Return the (X, Y) coordinate for the center point of the cell that contains the specified text.  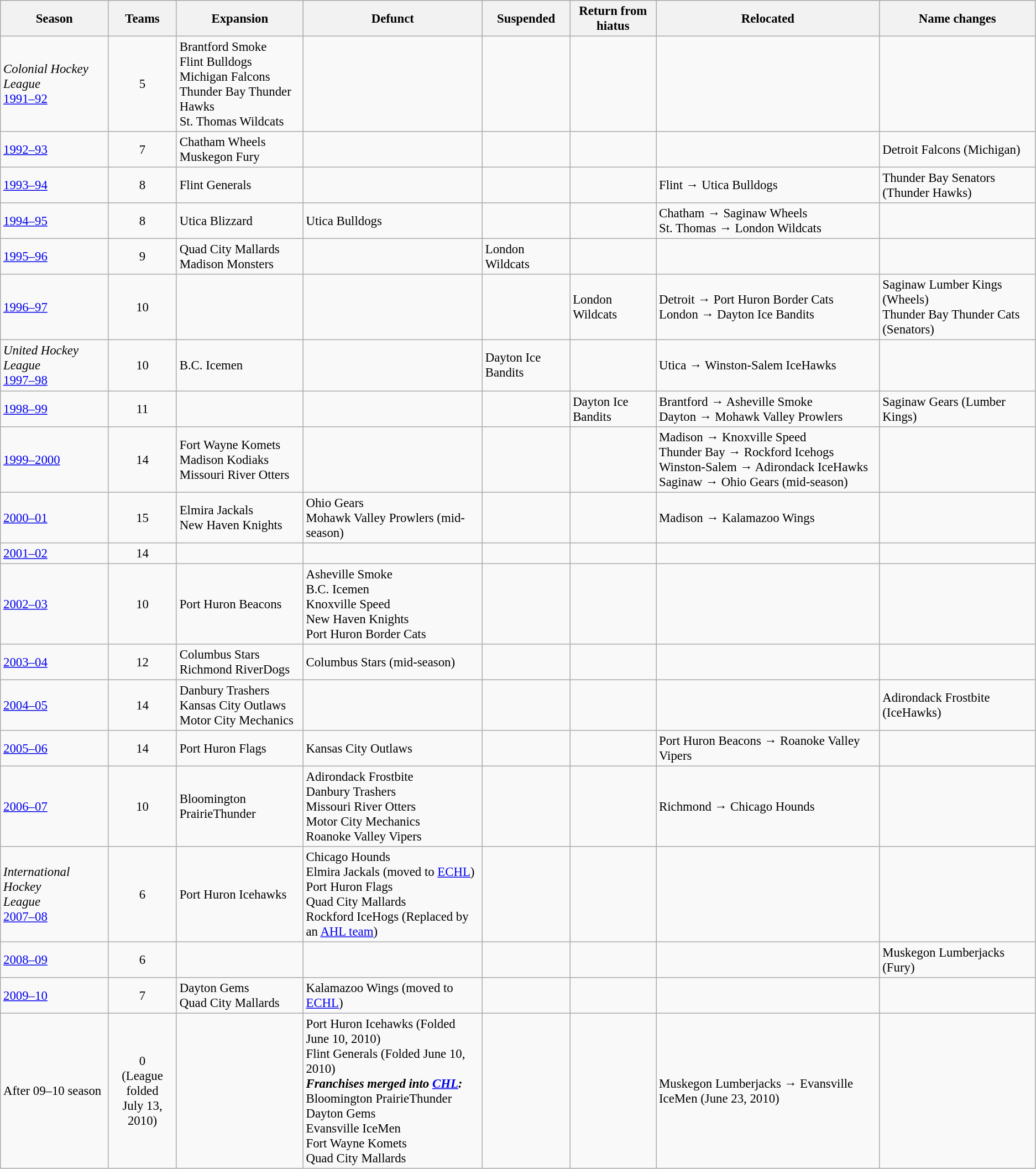
Flint → Utica Bulldogs (768, 186)
Teams (143, 19)
Madison → Knoxville SpeedThunder Bay → Rockford IcehogsWinston-Salem → Adirondack IceHawksSaginaw → Ohio Gears (mid-season) (768, 459)
5 (143, 84)
Muskegon Lumberjacks (Fury) (957, 960)
Adirondack FrostbiteDanbury TrashersMissouri River OttersMotor City MechanicsRoanoke Valley Vipers (393, 806)
Colonial Hockey League1991–92 (54, 84)
2002–03 (54, 604)
Ohio GearsMohawk Valley Prowlers (mid-season) (393, 518)
Chatham WheelsMuskegon Fury (240, 149)
2001–02 (54, 553)
Bloomington PrairieThunder (240, 806)
Defunct (393, 19)
0 (League foldedJuly 13, 2010) (143, 1092)
Fort Wayne KometsMadison KodiaksMissouri River Otters (240, 459)
Brantford SmokeFlint BulldogsMichigan FalconsThunder Bay Thunder HawksSt. Thomas Wildcats (240, 84)
International HockeyLeague2007–08 (54, 895)
Richmond → Chicago Hounds (768, 806)
Dayton GemsQuad City Mallards (240, 995)
Utica → Winston-Salem IceHawks (768, 366)
Port Huron Beacons → Roanoke Valley Vipers (768, 749)
Utica Blizzard (240, 221)
2009–10 (54, 995)
2005–06 (54, 749)
Kalamazoo Wings (moved to ECHL) (393, 995)
Elmira JackalsNew Haven Knights (240, 518)
Madison → Kalamazoo Wings (768, 518)
Return from hiatus (613, 19)
Port Huron Flags (240, 749)
Saginaw Lumber Kings (Wheels)Thunder Bay Thunder Cats (Senators) (957, 307)
12 (143, 662)
1993–94 (54, 186)
Port Huron Icehawks (240, 895)
Columbus StarsRichmond RiverDogs (240, 662)
Season (54, 19)
Expansion (240, 19)
Chicago HoundsElmira Jackals (moved to ECHL)Port Huron FlagsQuad City MallardsRockford IceHogs (Replaced by an AHL team) (393, 895)
Danbury TrashersKansas City OutlawsMotor City Mechanics (240, 705)
Chatham → Saginaw WheelsSt. Thomas → London Wildcats (768, 221)
2006–07 (54, 806)
11 (143, 409)
Saginaw Gears (Lumber Kings) (957, 409)
After 09–10 season (54, 1092)
Suspended (526, 19)
Flint Generals (240, 186)
2000–01 (54, 518)
1999–2000 (54, 459)
B.C. Icemen (240, 366)
1996–97 (54, 307)
United Hockey League1997–98 (54, 366)
Relocated (768, 19)
9 (143, 257)
Thunder Bay Senators (Thunder Hawks) (957, 186)
15 (143, 518)
Brantford → Asheville SmokeDayton → Mohawk Valley Prowlers (768, 409)
2004–05 (54, 705)
Muskegon Lumberjacks → Evansville IceMen (June 23, 2010) (768, 1092)
Detroit Falcons (Michigan) (957, 149)
Adirondack Frostbite (IceHawks) (957, 705)
2008–09 (54, 960)
Port Huron Beacons (240, 604)
1994–95 (54, 221)
Utica Bulldogs (393, 221)
Name changes (957, 19)
Detroit → Port Huron Border CatsLondon → Dayton Ice Bandits (768, 307)
Asheville SmokeB.C. IcemenKnoxville SpeedNew Haven KnightsPort Huron Border Cats (393, 604)
1998–99 (54, 409)
1992–93 (54, 149)
Columbus Stars (mid-season) (393, 662)
Kansas City Outlaws (393, 749)
2003–04 (54, 662)
1995–96 (54, 257)
Quad City MallardsMadison Monsters (240, 257)
